From the cell containing the given text, extract its center point as [x, y] coordinate. 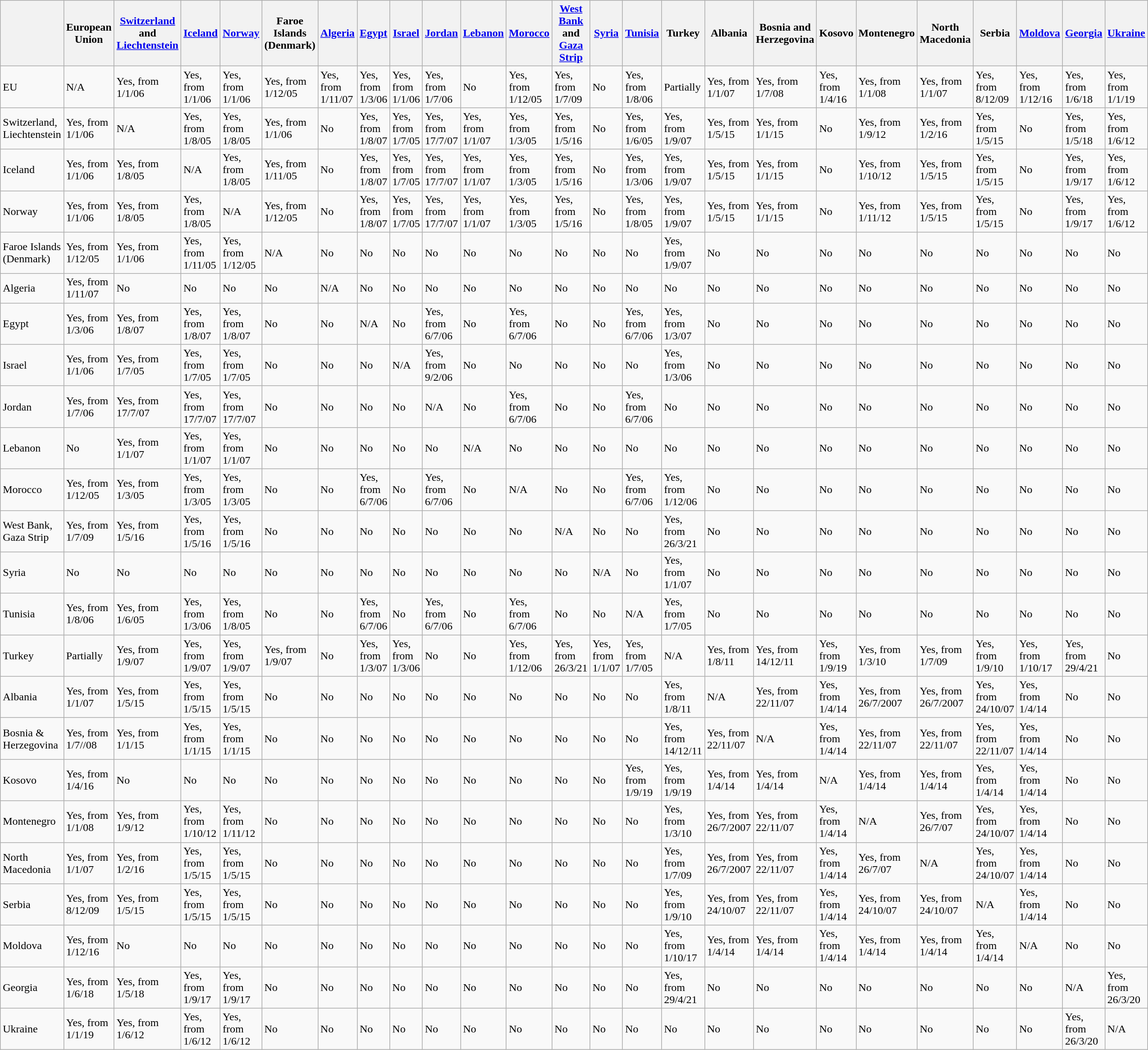
Yes, from 1/7//08 [89, 739]
West Bank and Gaza Strip [571, 33]
Switzerland and Liechtenstein [147, 33]
Bosnia and Herzegovina [785, 33]
European Union [89, 33]
West Bank, Gaza Strip [32, 531]
Switzerland, Liechtenstein [32, 128]
Bosnia & Herzegovina [32, 739]
Yes, from 9/2/06 [441, 365]
Yes, from 1/7/08 [785, 87]
EU [32, 87]
